Scan for the cell matching the given text and deliver its [x, y] coordinate at center. 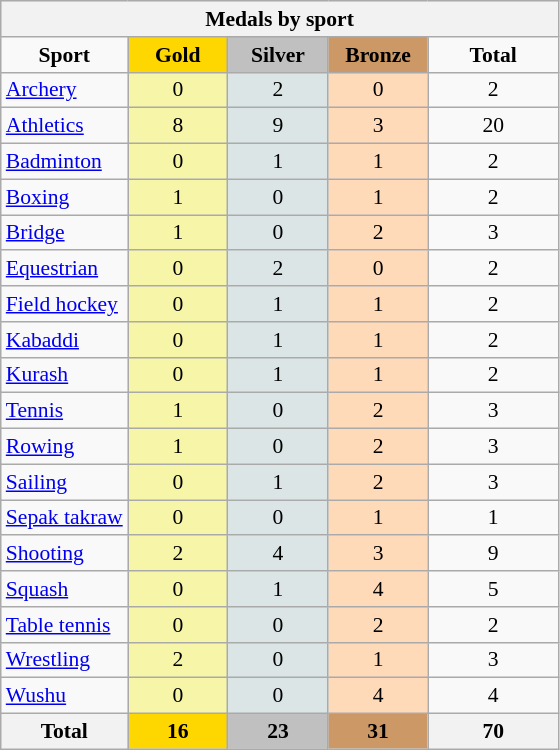
31 [378, 732]
Kabaddi [64, 340]
Archery [64, 90]
Sailing [64, 482]
Gold [178, 55]
Medals by sport [280, 19]
Tennis [64, 411]
Kurash [64, 375]
Bridge [64, 233]
Table tennis [64, 625]
Boxing [64, 197]
5 [493, 589]
Sepak takraw [64, 518]
8 [178, 126]
70 [493, 732]
Field hockey [64, 304]
Equestrian [64, 269]
Silver [278, 55]
Wushu [64, 696]
16 [178, 732]
Rowing [64, 447]
Athletics [64, 126]
Bronze [378, 55]
Badminton [64, 162]
Wrestling [64, 660]
Sport [64, 55]
Shooting [64, 554]
Squash [64, 589]
23 [278, 732]
20 [493, 126]
